Scan for the cell matching the given text and deliver its [X, Y] coordinate at center. 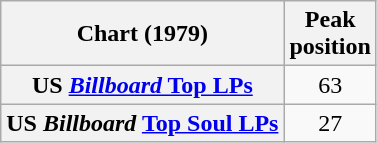
US Billboard Top Soul LPs [142, 123]
Peakposition [330, 34]
63 [330, 85]
Chart (1979) [142, 34]
27 [330, 123]
US Billboard Top LPs [142, 85]
